Search for the cell housing the specified text and yield its [X, Y] center coordinate. 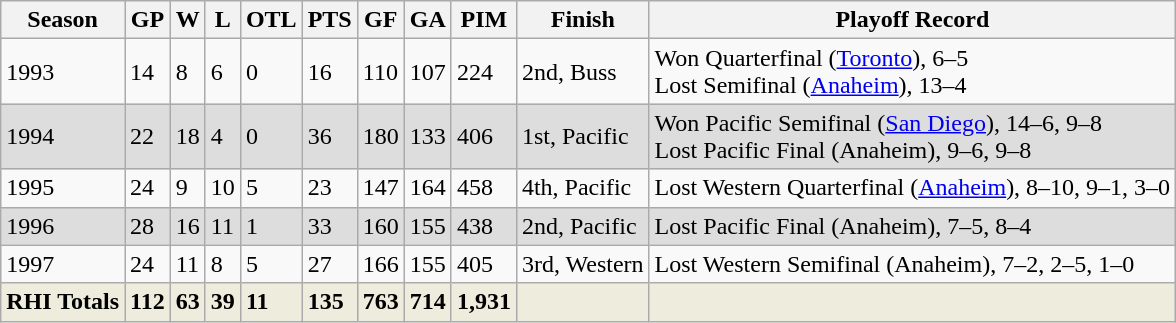
147 [380, 188]
GA [428, 20]
39 [222, 302]
OTL [271, 20]
1995 [63, 188]
Finish [582, 20]
1 [271, 226]
Won Pacific Semifinal (San Diego), 14–6, 9–8 Lost Pacific Final (Anaheim), 9–6, 9–8 [912, 136]
406 [484, 136]
133 [428, 136]
9 [188, 188]
33 [330, 226]
Won Quarterfinal (Toronto), 6–5 Lost Semifinal (Anaheim), 13–4 [912, 72]
PTS [330, 20]
RHI Totals [63, 302]
18 [188, 136]
2nd, Pacific [582, 226]
405 [484, 264]
4th, Pacific [582, 188]
23 [330, 188]
2nd, Buss [582, 72]
22 [148, 136]
W [188, 20]
110 [380, 72]
112 [148, 302]
1996 [63, 226]
160 [380, 226]
63 [188, 302]
1994 [63, 136]
438 [484, 226]
224 [484, 72]
6 [222, 72]
714 [428, 302]
135 [330, 302]
Lost Western Semifinal (Anaheim), 7–2, 2–5, 1–0 [912, 264]
GF [380, 20]
180 [380, 136]
L [222, 20]
Lost Pacific Final (Anaheim), 7–5, 8–4 [912, 226]
3rd, Western [582, 264]
Playoff Record [912, 20]
164 [428, 188]
1993 [63, 72]
763 [380, 302]
166 [380, 264]
28 [148, 226]
1997 [63, 264]
Season [63, 20]
Lost Western Quarterfinal (Anaheim), 8–10, 9–1, 3–0 [912, 188]
14 [148, 72]
27 [330, 264]
458 [484, 188]
107 [428, 72]
36 [330, 136]
10 [222, 188]
PIM [484, 20]
4 [222, 136]
1,931 [484, 302]
GP [148, 20]
1st, Pacific [582, 136]
